Scan for the cell matching the given text and deliver its (X, Y) coordinate at center. 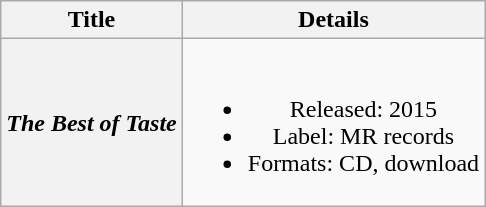
Details (333, 20)
The Best of Taste (92, 122)
Released: 2015Label: MR recordsFormats: CD, download (333, 122)
Title (92, 20)
